Search for the cell housing the specified text and yield its (x, y) center coordinate. 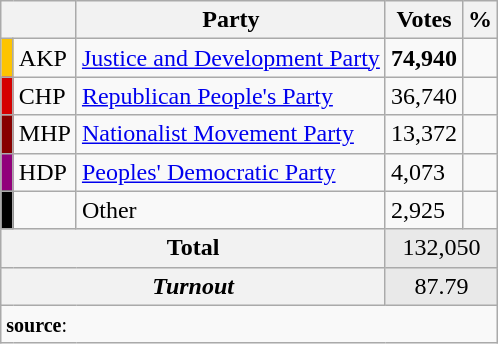
132,050 (441, 248)
4,073 (424, 172)
% (480, 20)
MHP (44, 134)
2,925 (424, 210)
Other (230, 210)
Party (230, 20)
Republican People's Party (230, 96)
87.79 (441, 286)
Total (194, 248)
source: (250, 324)
74,940 (424, 58)
Votes (424, 20)
Peoples' Democratic Party (230, 172)
Justice and Development Party (230, 58)
36,740 (424, 96)
CHP (44, 96)
Nationalist Movement Party (230, 134)
AKP (44, 58)
Turnout (194, 286)
HDP (44, 172)
13,372 (424, 134)
